Return the [x, y] coordinate for the center point of the cell that contains the specified text.  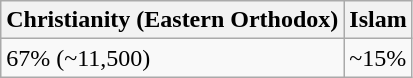
Islam [378, 20]
Christianity (Eastern Orthodox) [172, 20]
67% (~11,500) [172, 58]
~15% [378, 58]
